Detect which cell encompasses the target text, then output its (x, y) center coordinate. 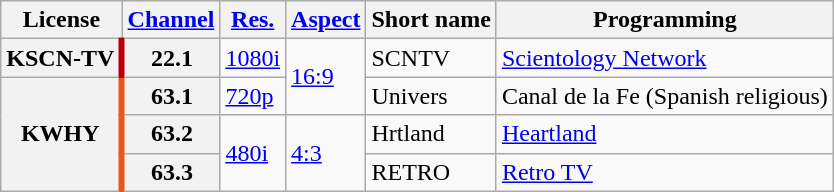
Heartland (664, 134)
KWHY (62, 134)
Univers (431, 96)
4:3 (326, 153)
Channel (171, 20)
Res. (253, 20)
16:9 (326, 77)
RETRO (431, 172)
Scientology Network (664, 58)
Aspect (326, 20)
1080i (253, 58)
Hrtland (431, 134)
63.3 (171, 172)
KSCN-TV (62, 58)
SCNTV (431, 58)
License (62, 20)
63.1 (171, 96)
480i (253, 153)
Programming (664, 20)
720p (253, 96)
22.1 (171, 58)
63.2 (171, 134)
Canal de la Fe (Spanish religious) (664, 96)
Retro TV (664, 172)
Short name (431, 20)
